For the text-containing cell, return its midpoint in (X, Y) coordinate format. 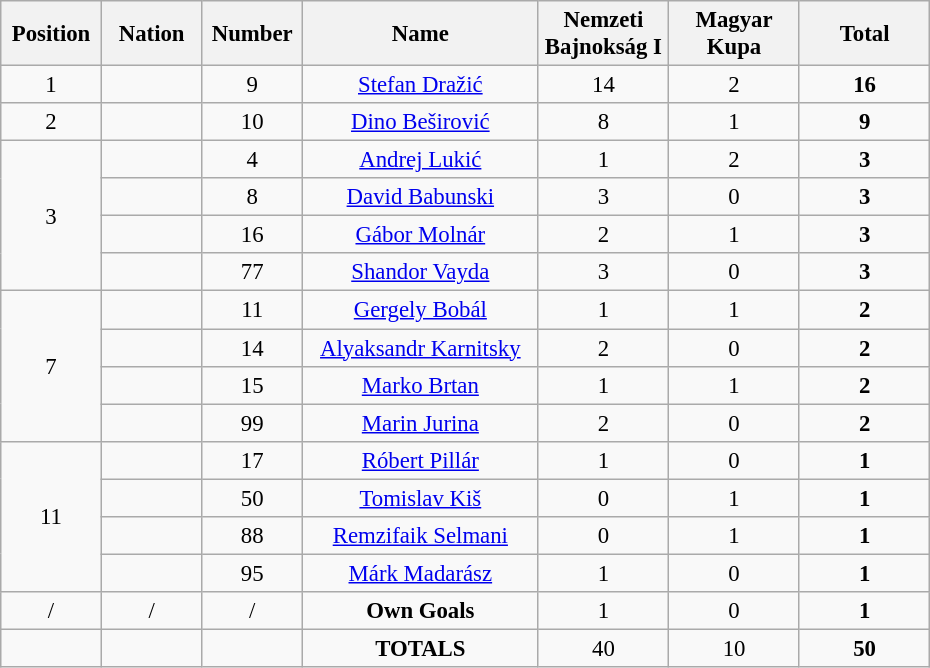
Nation (152, 34)
77 (252, 273)
88 (252, 536)
15 (252, 385)
Nemzeti Bajnokság I (604, 34)
40 (604, 648)
Gábor Molnár (421, 235)
Tomislav Kiš (421, 498)
99 (252, 423)
Magyar Kupa (734, 34)
Dino Beširović (421, 122)
Total (864, 34)
17 (252, 460)
Shandor Vayda (421, 273)
Name (421, 34)
Position (52, 34)
Gergely Bobál (421, 310)
Marin Jurina (421, 423)
Alyaksandr Karnitsky (421, 348)
Andrej Lukić (421, 160)
Remzifaik Selmani (421, 536)
Number (252, 34)
Stefan Dražić (421, 85)
TOTALS (421, 648)
4 (252, 160)
Róbert Pillár (421, 460)
Márk Madarász (421, 573)
95 (252, 573)
Marko Brtan (421, 385)
7 (52, 366)
David Babunski (421, 197)
Own Goals (421, 611)
